Determine the (X, Y) coordinate at the center of the cell enclosing the given text.  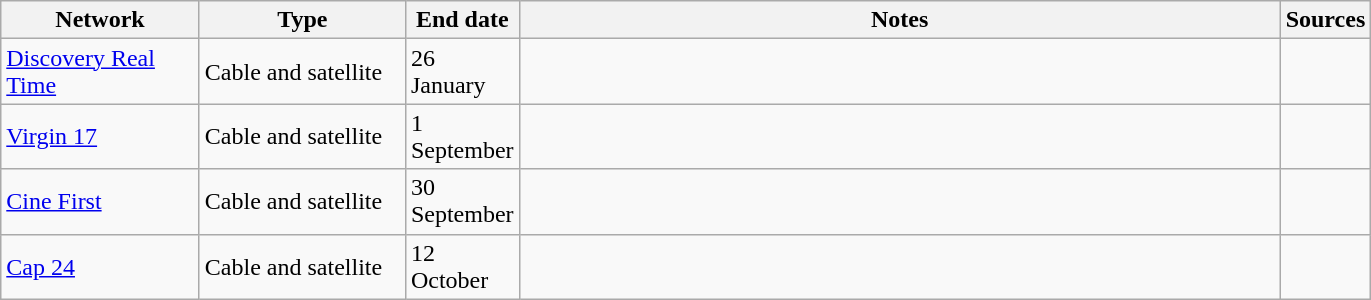
Cap 24 (100, 266)
Virgin 17 (100, 136)
30 September (462, 202)
Notes (900, 20)
12 October (462, 266)
Discovery Real Time (100, 72)
Sources (1326, 20)
End date (462, 20)
Type (302, 20)
26 January (462, 72)
1 September (462, 136)
Network (100, 20)
Cine First (100, 202)
